Locate the cell with the specified text and output its [x, y] center coordinate. 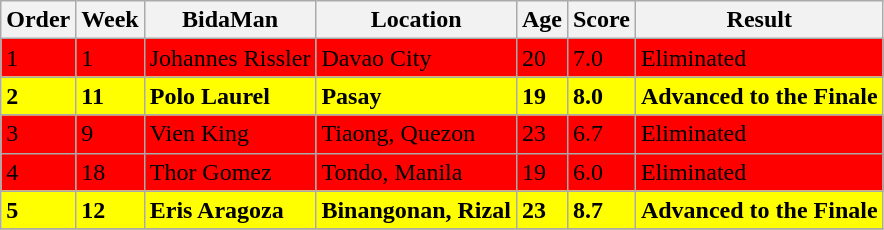
Age [542, 20]
Pasay [416, 96]
Eris Aragoza [230, 210]
7.0 [601, 58]
Location [416, 20]
Davao City [416, 58]
Result [759, 20]
20 [542, 58]
4 [38, 172]
Thor Gomez [230, 172]
Polo Laurel [230, 96]
Order [38, 20]
Binangonan, Rizal [416, 210]
18 [110, 172]
Tiaong, Quezon [416, 134]
12 [110, 210]
6.7 [601, 134]
5 [38, 210]
8.7 [601, 210]
Tondo, Manila [416, 172]
8.0 [601, 96]
Week [110, 20]
11 [110, 96]
Score [601, 20]
9 [110, 134]
Vien King [230, 134]
2 [38, 96]
Johannes Rissler [230, 58]
6.0 [601, 172]
BidaMan [230, 20]
3 [38, 134]
